Locate the cell with the specified text and output its [x, y] center coordinate. 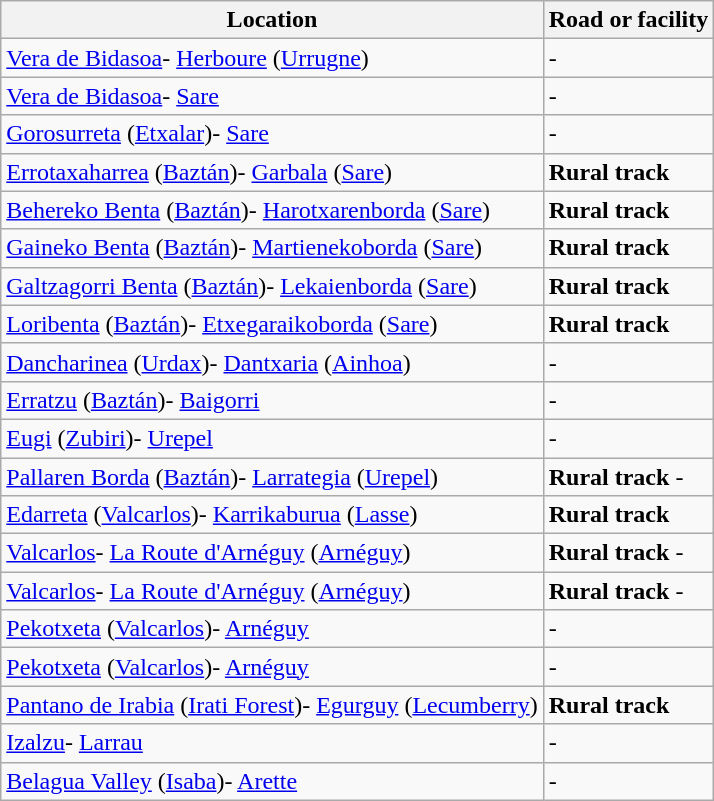
Vera de Bidasoa- Sare [272, 96]
Behereko Benta (Baztán)- Harotxarenborda (Sare) [272, 210]
Eugi (Zubiri)- Urepel [272, 438]
Gorosurreta (Etxalar)- Sare [272, 134]
Erratzu (Baztán)- Baigorri [272, 400]
Izalzu- Larrau [272, 743]
Pallaren Borda (Baztán)- Larrategia (Urepel) [272, 477]
Errotaxaharrea (Baztán)- Garbala (Sare) [272, 172]
Edarreta (Valcarlos)- Karrikaburua (Lasse) [272, 515]
Galtzagorri Benta (Baztán)- Lekaienborda (Sare) [272, 286]
Dancharinea (Urdax)- Dantxaria (Ainhoa) [272, 362]
Gaineko Benta (Baztán)- Martienekoborda (Sare) [272, 248]
Location [272, 20]
Vera de Bidasoa- Herboure (Urrugne) [272, 58]
Belagua Valley (Isaba)- Arette [272, 781]
Pantano de Irabia (Irati Forest)- Egurguy (Lecumberry) [272, 705]
Road or facility [628, 20]
Loribenta (Baztán)- Etxegaraikoborda (Sare) [272, 324]
